Return (x, y) of the center of cell containing provided text 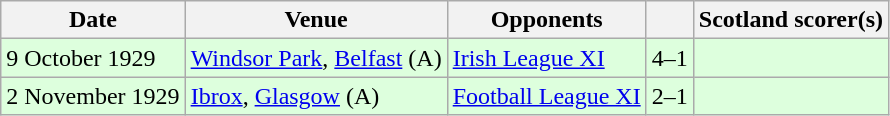
2–1 (670, 96)
Date (93, 20)
Opponents (546, 20)
Ibrox, Glasgow (A) (316, 96)
2 November 1929 (93, 96)
Football League XI (546, 96)
Windsor Park, Belfast (A) (316, 58)
9 October 1929 (93, 58)
Venue (316, 20)
Irish League XI (546, 58)
Scotland scorer(s) (790, 20)
4–1 (670, 58)
